Extract the [x, y] coordinate from the center of the cell holding the provided text.  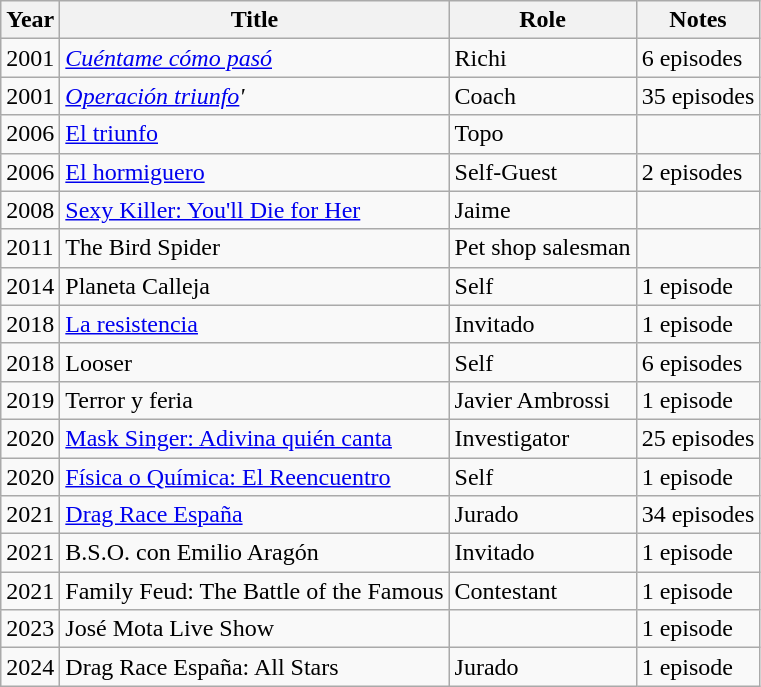
José Mota Live Show [254, 629]
Role [542, 20]
Mask Singer: Adivina quién canta [254, 438]
Looser [254, 362]
Terror y feria [254, 400]
Investigator [542, 438]
Contestant [542, 591]
Drag Race España [254, 515]
Richi [542, 58]
Javier Ambrossi [542, 400]
The Bird Spider [254, 248]
Family Feud: The Battle of the Famous [254, 591]
2 episodes [698, 172]
Self-Guest [542, 172]
2011 [30, 248]
Cuéntame cómo pasó [254, 58]
Jaime [542, 210]
Topo [542, 134]
25 episodes [698, 438]
Notes [698, 20]
34 episodes [698, 515]
Year [30, 20]
El hormiguero [254, 172]
Title [254, 20]
Física o Química: El Reencuentro [254, 477]
Pet shop salesman [542, 248]
2024 [30, 667]
B.S.O. con Emilio Aragón [254, 553]
Coach [542, 96]
35 episodes [698, 96]
2023 [30, 629]
Drag Race España: All Stars [254, 667]
Planeta Calleja [254, 286]
La resistencia [254, 324]
2014 [30, 286]
2019 [30, 400]
El triunfo [254, 134]
Sexy Killer: You'll Die for Her [254, 210]
2008 [30, 210]
Operación triunfo' [254, 96]
